Provide the [x, y] coordinate of the cell's center where the given text is located.  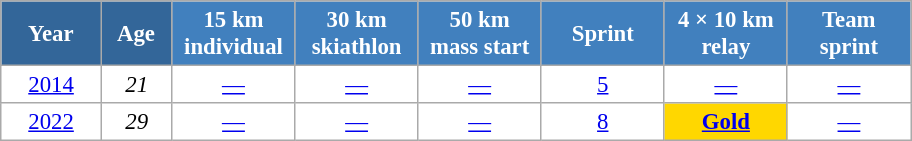
Year [52, 34]
29 [136, 122]
2022 [52, 122]
Gold [726, 122]
5 [602, 85]
8 [602, 122]
Sprint [602, 34]
Age [136, 34]
30 km skiathlon [356, 34]
Team sprint [848, 34]
15 km individual [234, 34]
50 km mass start [480, 34]
21 [136, 85]
2014 [52, 85]
4 × 10 km relay [726, 34]
